Locate the cell with the specified text and output its (X, Y) center coordinate. 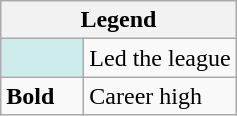
Legend (118, 20)
Bold (42, 96)
Led the league (160, 58)
Career high (160, 96)
